Extract the [X, Y] coordinate from the center of the cell holding the provided text.  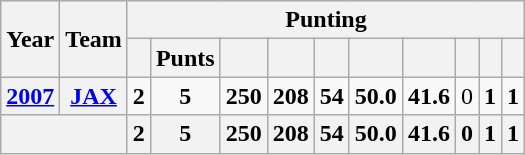
Team [94, 39]
JAX [94, 96]
2007 [30, 96]
Punting [326, 20]
Year [30, 39]
Punts [185, 58]
